Provide the (X, Y) coordinate of the cell's center where the given text is located.  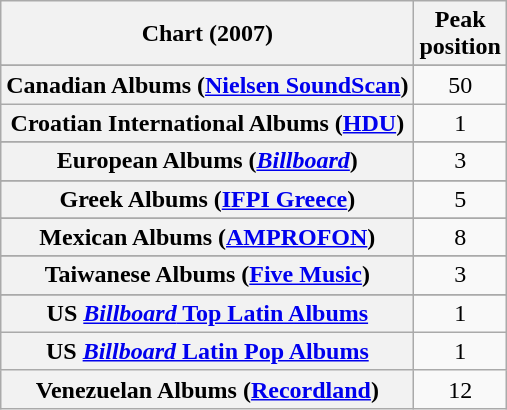
12 (460, 389)
8 (460, 237)
50 (460, 85)
Chart (2007) (208, 34)
European Albums (Billboard) (208, 161)
Venezuelan Albums (Recordland) (208, 389)
Mexican Albums (AMPROFON) (208, 237)
Peakposition (460, 34)
US Billboard Top Latin Albums (208, 313)
Croatian International Albums (HDU) (208, 123)
Canadian Albums (Nielsen SoundScan) (208, 85)
Greek Albums (IFPI Greece) (208, 199)
Taiwanese Albums (Five Music) (208, 275)
5 (460, 199)
US Billboard Latin Pop Albums (208, 351)
